Search for the cell housing the specified text and yield its (X, Y) center coordinate. 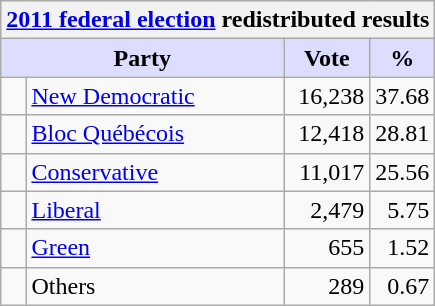
11,017 (327, 172)
Liberal (155, 210)
16,238 (327, 96)
2,479 (327, 210)
28.81 (402, 134)
Green (155, 248)
Conservative (155, 172)
0.67 (402, 286)
25.56 (402, 172)
289 (327, 286)
12,418 (327, 134)
2011 federal election redistributed results (218, 20)
New Democratic (155, 96)
655 (327, 248)
Party (142, 58)
Others (155, 286)
Bloc Québécois (155, 134)
5.75 (402, 210)
% (402, 58)
1.52 (402, 248)
37.68 (402, 96)
Vote (327, 58)
